From the cell containing the given text, extract its center point as (X, Y) coordinate. 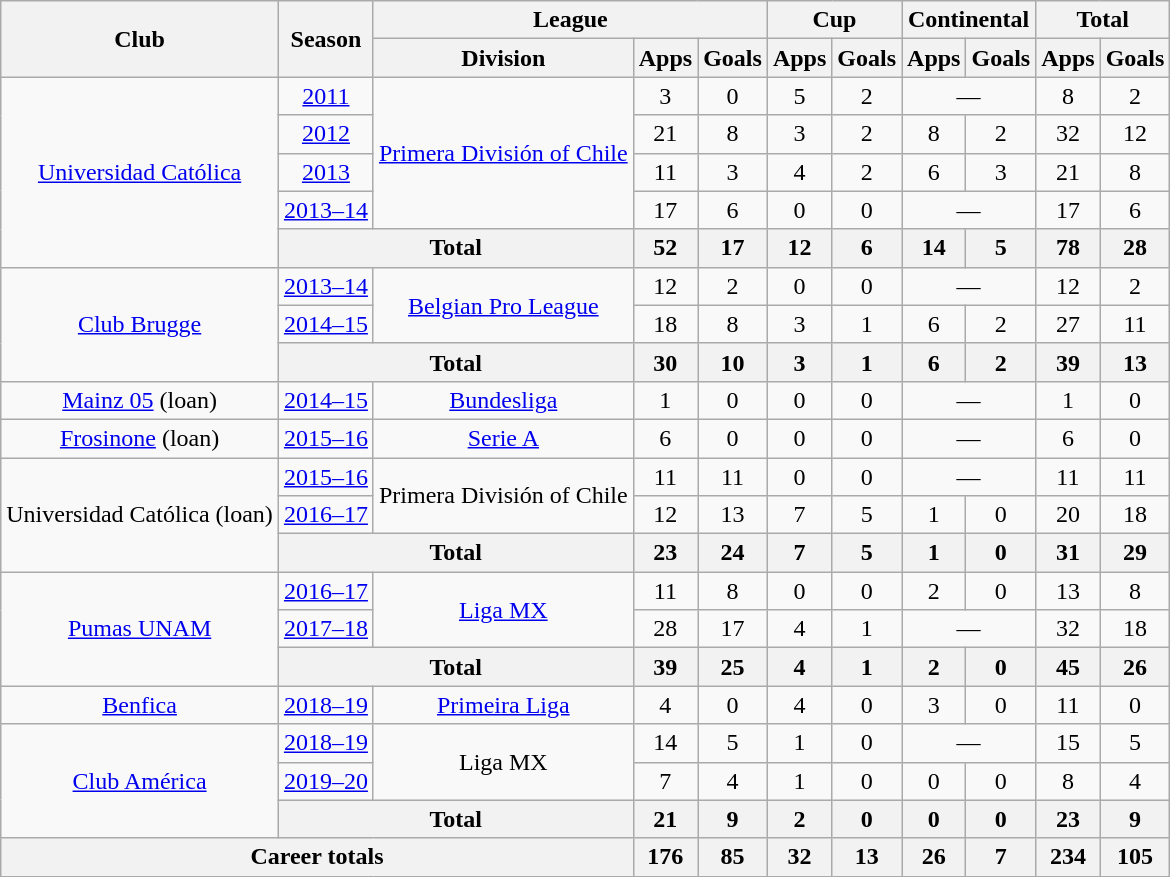
Frosinone (loan) (140, 438)
30 (665, 362)
Club Brugge (140, 324)
Belgian Pro League (503, 305)
78 (1068, 248)
31 (1068, 553)
52 (665, 248)
2017–18 (326, 629)
Continental (969, 20)
24 (733, 553)
85 (733, 857)
2013 (326, 172)
105 (1135, 857)
25 (733, 667)
45 (1068, 667)
29 (1135, 553)
Pumas UNAM (140, 629)
Mainz 05 (loan) (140, 400)
Primeira Liga (503, 705)
27 (1068, 324)
Universidad Católica (loan) (140, 515)
2011 (326, 96)
Season (326, 39)
20 (1068, 515)
Serie A (503, 438)
Universidad Católica (140, 172)
Benfica (140, 705)
Club América (140, 781)
234 (1068, 857)
10 (733, 362)
Club (140, 39)
League (570, 20)
Cup (834, 20)
2012 (326, 134)
2019–20 (326, 781)
Division (503, 58)
Career totals (317, 857)
15 (1068, 743)
176 (665, 857)
Bundesliga (503, 400)
